Find where the given text appears and provide that cell's center as (X, Y) coordinate. 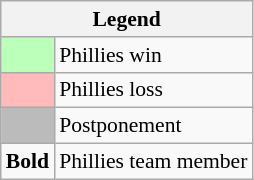
Phillies team member (153, 162)
Phillies loss (153, 90)
Phillies win (153, 55)
Bold (28, 162)
Postponement (153, 126)
Legend (127, 19)
